From the cell containing the given text, extract its center point as (X, Y) coordinate. 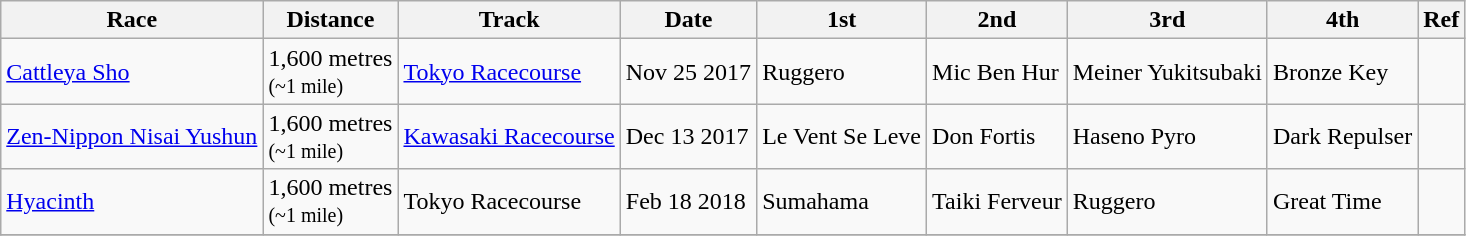
3rd (1167, 20)
Date (688, 20)
Distance (330, 20)
Don Fortis (998, 136)
Haseno Pyro (1167, 136)
Cattleya Sho (132, 72)
Hyacinth (132, 202)
Taiki Ferveur (998, 202)
4th (1342, 20)
Kawasaki Racecourse (509, 136)
Dark Repulser (1342, 136)
Feb 18 2018 (688, 202)
Dec 13 2017 (688, 136)
Meiner Yukitsubaki (1167, 72)
Sumahama (842, 202)
Race (132, 20)
2nd (998, 20)
Track (509, 20)
Ref (1442, 20)
Great Time (1342, 202)
Mic Ben Hur (998, 72)
Le Vent Se Leve (842, 136)
Bronze Key (1342, 72)
Nov 25 2017 (688, 72)
1st (842, 20)
Zen-Nippon Nisai Yushun (132, 136)
